Determine the (x, y) coordinate at the center of the cell enclosing the given text.  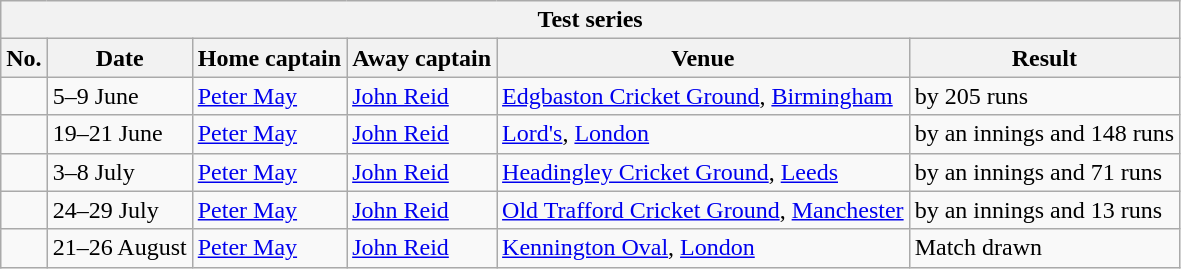
Away captain (422, 58)
3–8 July (120, 172)
Lord's, London (704, 134)
by an innings and 71 runs (1044, 172)
Old Trafford Cricket Ground, Manchester (704, 210)
19–21 June (120, 134)
Headingley Cricket Ground, Leeds (704, 172)
by 205 runs (1044, 96)
24–29 July (120, 210)
5–9 June (120, 96)
Date (120, 58)
Venue (704, 58)
21–26 August (120, 248)
Kennington Oval, London (704, 248)
Home captain (269, 58)
Edgbaston Cricket Ground, Birmingham (704, 96)
Test series (590, 20)
Match drawn (1044, 248)
by an innings and 13 runs (1044, 210)
No. (24, 58)
Result (1044, 58)
by an innings and 148 runs (1044, 134)
